Locate the cell with the specified text and output its [x, y] center coordinate. 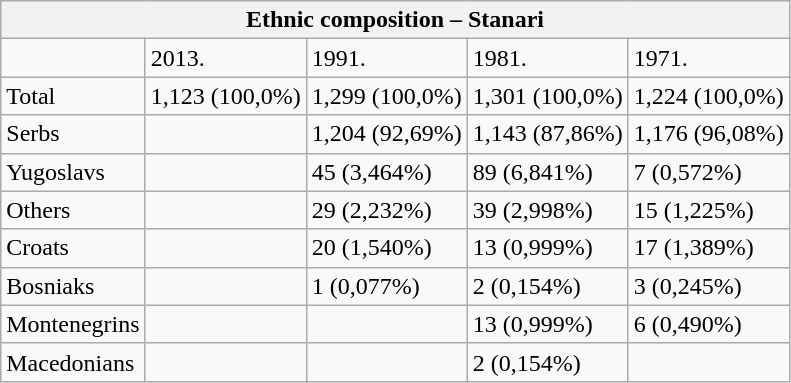
1981. [548, 58]
17 (1,389%) [708, 248]
1,204 (92,69%) [386, 134]
1 (0,077%) [386, 286]
1,301 (100,0%) [548, 96]
1991. [386, 58]
1,123 (100,0%) [226, 96]
15 (1,225%) [708, 210]
Total [73, 96]
1,143 (87,86%) [548, 134]
Ethnic composition – Stanari [396, 20]
45 (3,464%) [386, 172]
20 (1,540%) [386, 248]
7 (0,572%) [708, 172]
29 (2,232%) [386, 210]
89 (6,841%) [548, 172]
3 (0,245%) [708, 286]
Montenegrins [73, 324]
6 (0,490%) [708, 324]
Bosniaks [73, 286]
1,176 (96,08%) [708, 134]
Yugoslavs [73, 172]
Others [73, 210]
39 (2,998%) [548, 210]
Macedonians [73, 362]
Serbs [73, 134]
1,299 (100,0%) [386, 96]
1971. [708, 58]
Croats [73, 248]
2013. [226, 58]
1,224 (100,0%) [708, 96]
